Provide the (x, y) coordinate of the cell's center where the given text is located.  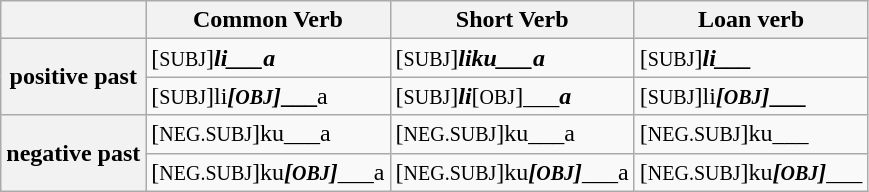
[SUBJ]li___ (751, 58)
[SUBJ]liku___a (512, 58)
[NEG.SUBJ]ku[OBJ]___ (751, 172)
[NEG.SUBJ]ku___ (751, 134)
[SUBJ]li___a (268, 58)
Loan verb (751, 20)
negative past (74, 153)
Short Verb (512, 20)
[SUBJ]li[OBJ]___ (751, 96)
positive past (74, 77)
Common Verb (268, 20)
